From the cell containing the given text, extract its center point as (X, Y) coordinate. 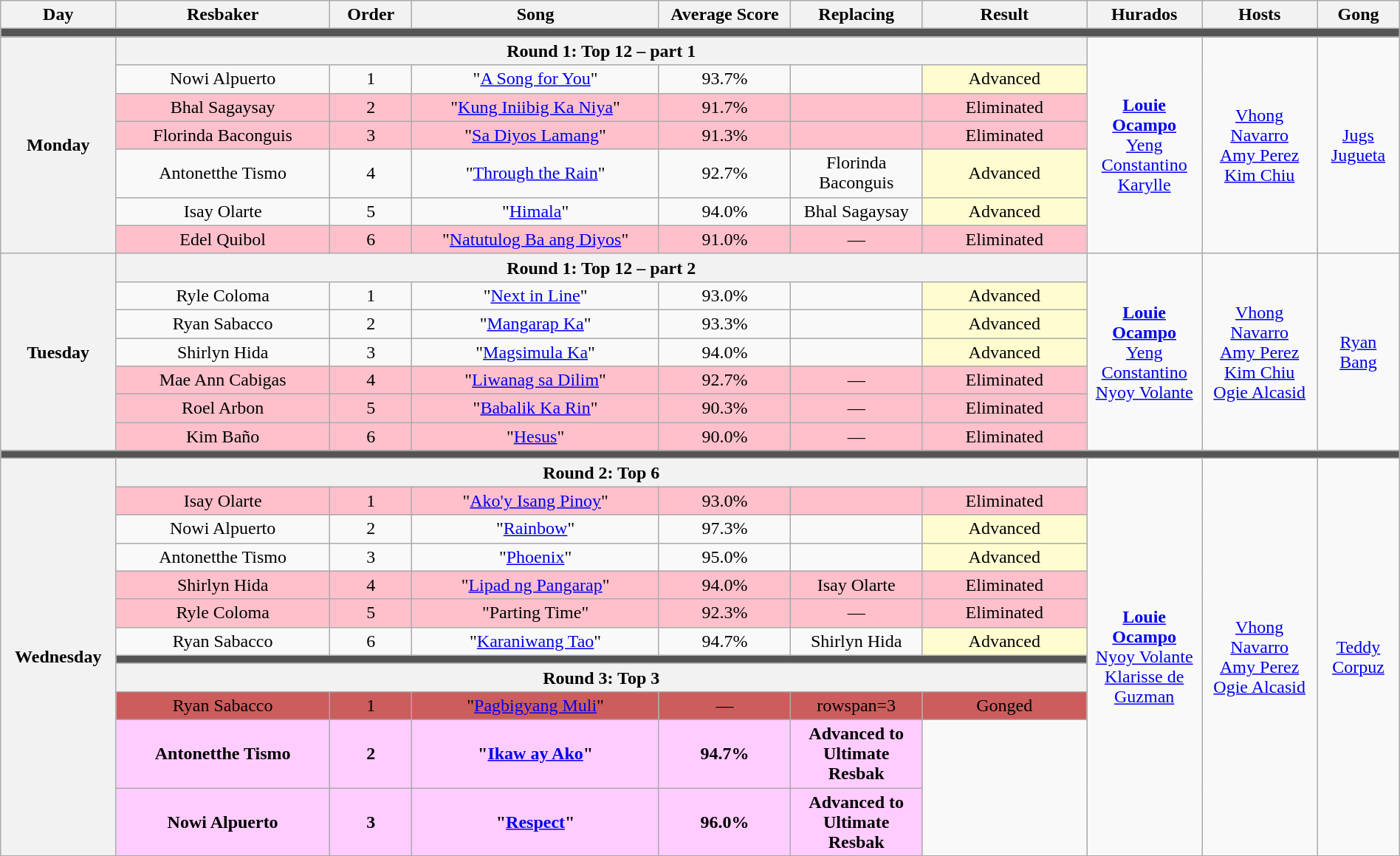
Round 1: Top 12 – part 2 (601, 267)
93.7% (724, 79)
Ryan Bang (1359, 352)
Average Score (724, 15)
"Magsimula Ka" (535, 352)
Jugs Jugueta (1359, 145)
rowspan=3 (857, 705)
"Through the Rain" (535, 173)
"Parting Time" (535, 613)
"Lipad ng Pangarap" (535, 585)
"A Song for You" (535, 79)
Order (371, 15)
Round 3: Top 3 (601, 677)
Edel Quibol (223, 239)
"Next in Line" (535, 295)
"Karaniwang Tao" (535, 641)
"Ako'y Isang Pinoy" (535, 501)
Vhong NavarroAmy PerezOgie Alcasid (1260, 657)
Monday (58, 145)
93.3% (724, 323)
Resbaker (223, 15)
91.3% (724, 135)
"Phoenix" (535, 557)
"Babalik Ka Rin" (535, 408)
Louie OcampoYeng ConstantinoKarylle (1145, 145)
90.0% (724, 436)
Roel Arbon (223, 408)
Tuesday (58, 352)
"Mangarap Ka" (535, 323)
91.7% (724, 107)
"Rainbow" (535, 529)
"Liwanag sa Dilim" (535, 380)
Round 1: Top 12 – part 1 (601, 51)
"Pagbigyang Muli" (535, 705)
"Hesus" (535, 436)
"Natutulog Ba ang Diyos" (535, 239)
97.3% (724, 529)
Vhong NavarroAmy PerezKim ChiuOgie Alcasid (1260, 352)
Wednesday (58, 657)
Teddy Corpuz (1359, 657)
Replacing (857, 15)
Kim Baño (223, 436)
Song (535, 15)
Round 2: Top 6 (601, 473)
"Himala" (535, 211)
91.0% (724, 239)
Mae Ann Cabigas (223, 380)
95.0% (724, 557)
96.0% (724, 821)
"Respect" (535, 821)
92.3% (724, 613)
Day (58, 15)
Hurados (1145, 15)
Hosts (1260, 15)
Gong (1359, 15)
Louie OcampoNyoy VolanteKlarisse de Guzman (1145, 657)
Louie OcampoYeng ConstantinoNyoy Volante (1145, 352)
Gonged (1004, 705)
"Sa Diyos Lamang" (535, 135)
90.3% (724, 408)
Result (1004, 15)
"Kung Iniibig Ka Niya" (535, 107)
"Ikaw ay Ako" (535, 753)
Vhong NavarroAmy PerezKim Chiu (1260, 145)
